Capture the cell that displays the provided text and extract its (x, y) central coordinate. 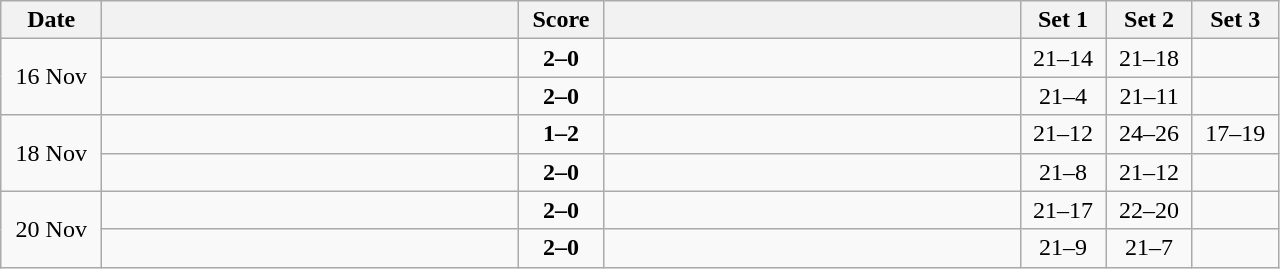
21–11 (1149, 96)
Set 3 (1235, 20)
24–26 (1149, 134)
Set 1 (1063, 20)
Score (561, 20)
18 Nov (52, 153)
21–4 (1063, 96)
Date (52, 20)
16 Nov (52, 77)
21–7 (1149, 248)
17–19 (1235, 134)
21–9 (1063, 248)
21–17 (1063, 210)
20 Nov (52, 229)
22–20 (1149, 210)
1–2 (561, 134)
21–18 (1149, 58)
21–14 (1063, 58)
21–8 (1063, 172)
Set 2 (1149, 20)
